Return the [X, Y] coordinate for the center point of the cell that contains the specified text.  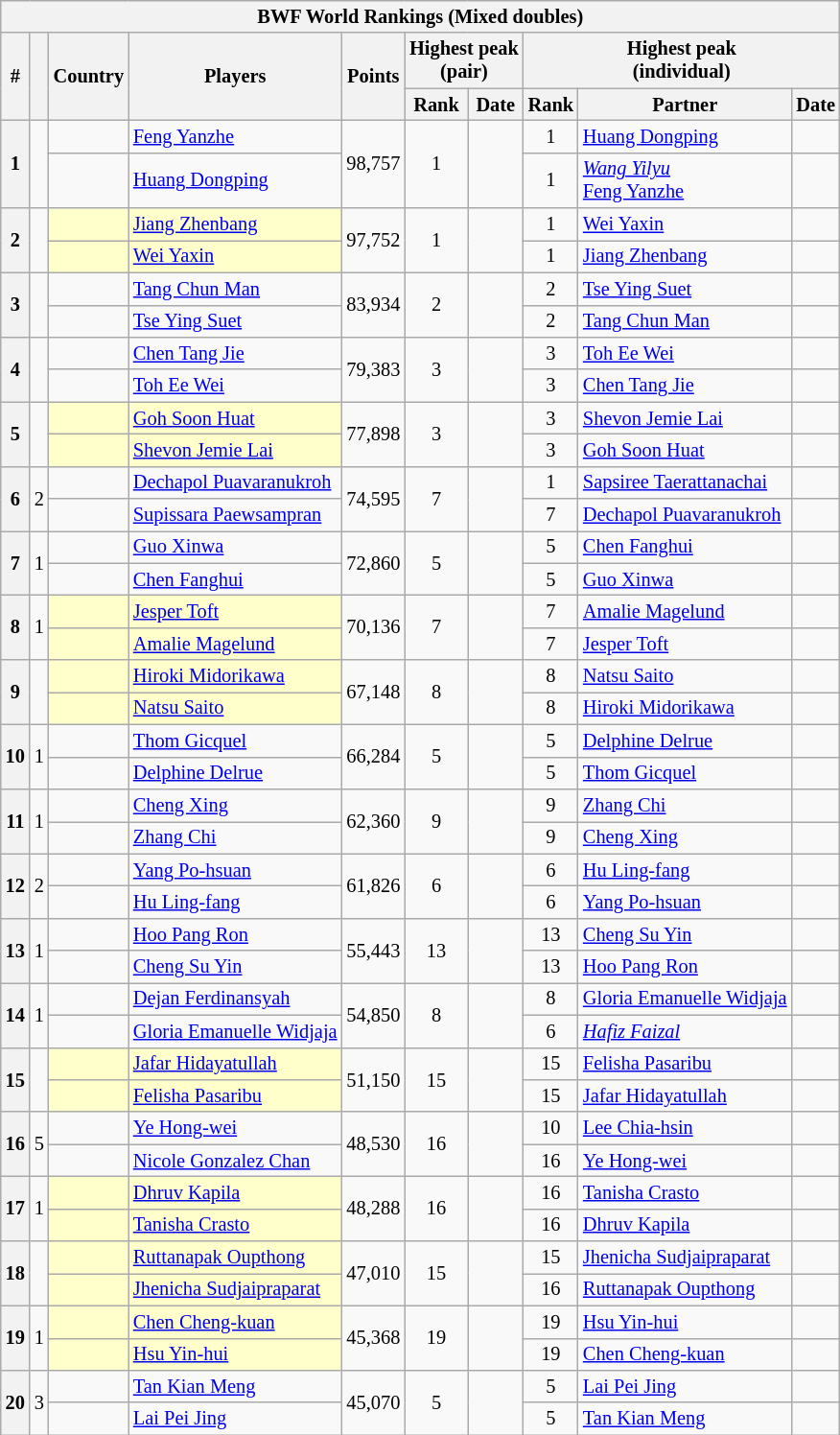
18 [15, 1274]
62,360 [373, 821]
98,757 [373, 163]
54,850 [373, 1015]
61,826 [373, 886]
4 [15, 368]
79,383 [373, 368]
Highest peak(individual) [682, 60]
# [15, 77]
Players [235, 77]
67,148 [373, 693]
47,010 [373, 1274]
Dejan Ferdinansyah [235, 999]
66,284 [373, 756]
Feng Yanzhe [235, 136]
51,150 [373, 1080]
48,288 [373, 1209]
72,860 [373, 562]
20 [15, 1402]
Partner [685, 105]
12 [15, 886]
14 [15, 1015]
Hafiz Faizal [685, 1031]
48,530 [373, 1143]
11 [15, 821]
Wang Yilyu Feng Yanzhe [685, 180]
77,898 [373, 434]
17 [15, 1209]
Lee Chia-hsin [685, 1128]
Sapsiree Taerattanachai [685, 482]
Highest peak(pair) [464, 60]
55,443 [373, 950]
BWF World Rankings (Mixed doubles) [420, 16]
70,136 [373, 627]
Points [373, 77]
74,595 [373, 499]
Nicole Gonzalez Chan [235, 1161]
83,934 [373, 305]
97,752 [373, 240]
Supissara Paewsampran [235, 515]
45,368 [373, 1337]
45,070 [373, 1402]
Country [88, 77]
